Identify which cell holds the provided text, then report its [X, Y] central coordinate. 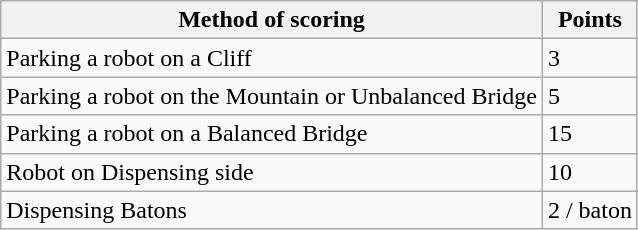
Robot on Dispensing side [272, 172]
15 [590, 134]
Points [590, 20]
2 / baton [590, 210]
Dispensing Batons [272, 210]
5 [590, 96]
Parking a robot on a Balanced Bridge [272, 134]
3 [590, 58]
Parking a robot on the Mountain or Unbalanced Bridge [272, 96]
Parking a robot on a Cliff [272, 58]
Method of scoring [272, 20]
10 [590, 172]
